For the text-containing cell, return its midpoint in [X, Y] coordinate format. 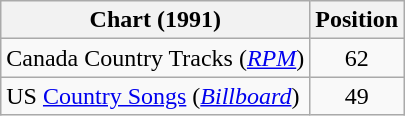
Canada Country Tracks (RPM) [156, 58]
49 [357, 96]
Chart (1991) [156, 20]
Position [357, 20]
62 [357, 58]
US Country Songs (Billboard) [156, 96]
